Capture the cell that displays the provided text and extract its (x, y) central coordinate. 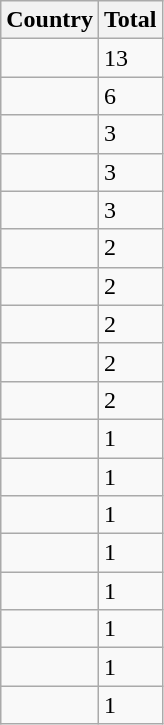
Country (50, 20)
Total (130, 20)
13 (130, 58)
6 (130, 96)
